Scan for the cell matching the given text and deliver its [x, y] coordinate at center. 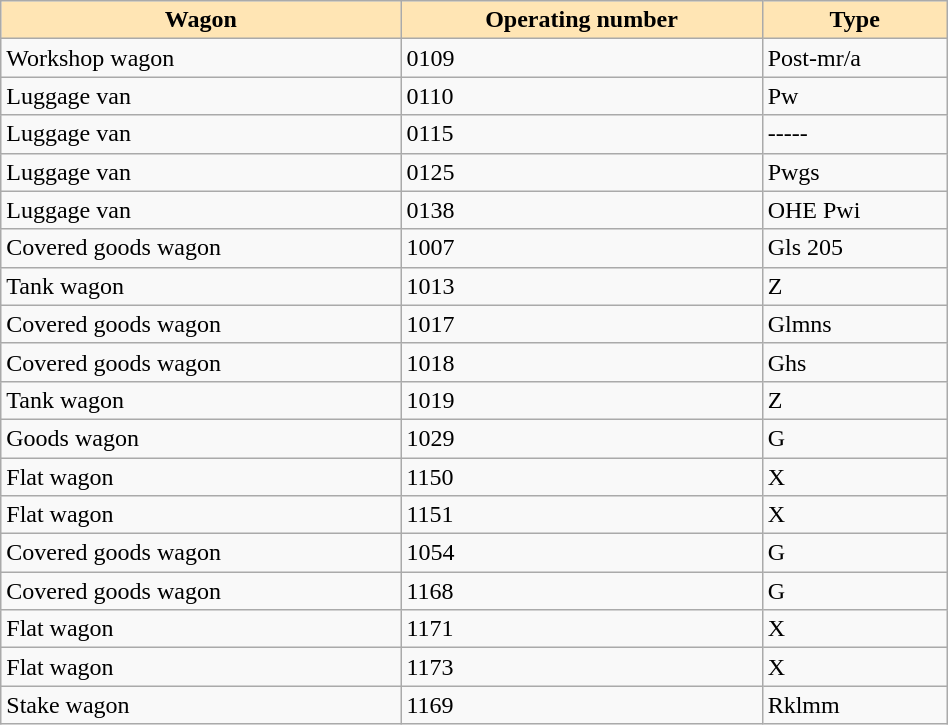
1017 [582, 324]
1029 [582, 438]
Type [854, 20]
1019 [582, 400]
1007 [582, 248]
1151 [582, 515]
1169 [582, 705]
Wagon [201, 20]
Pwgs [854, 172]
Operating number [582, 20]
1173 [582, 667]
1150 [582, 477]
1171 [582, 629]
1054 [582, 553]
1013 [582, 286]
Ghs [854, 362]
Stake wagon [201, 705]
Pw [854, 96]
Rklmm [854, 705]
Glmns [854, 324]
Goods wagon [201, 438]
1018 [582, 362]
Post-mr/a [854, 58]
----- [854, 134]
Workshop wagon [201, 58]
0138 [582, 210]
0110 [582, 96]
Gls 205 [854, 248]
0115 [582, 134]
1168 [582, 591]
OHE Pwi [854, 210]
0125 [582, 172]
0109 [582, 58]
